Scan for the cell matching the given text and deliver its (X, Y) coordinate at center. 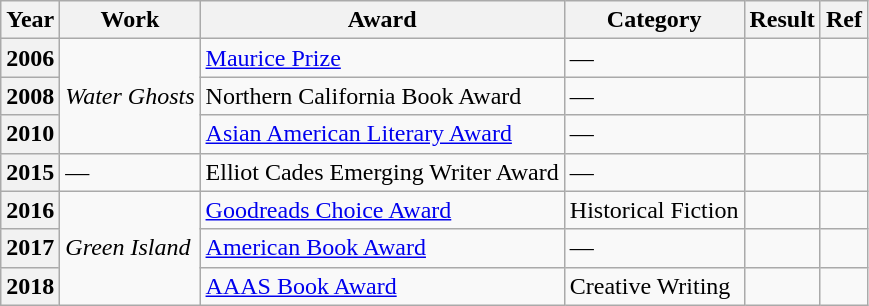
Result (782, 20)
2006 (30, 58)
Goodreads Choice Award (382, 210)
2015 (30, 172)
Work (130, 20)
2010 (30, 134)
2016 (30, 210)
2017 (30, 248)
2018 (30, 286)
Elliot Cades Emerging Writer Award (382, 172)
Award (382, 20)
Ref (844, 20)
Water Ghosts (130, 96)
Category (654, 20)
Green Island (130, 248)
2008 (30, 96)
Creative Writing (654, 286)
Northern California Book Award (382, 96)
Asian American Literary Award (382, 134)
Maurice Prize (382, 58)
AAAS Book Award (382, 286)
Historical Fiction (654, 210)
American Book Award (382, 248)
Year (30, 20)
